Scan for the cell matching the given text and deliver its [X, Y] coordinate at center. 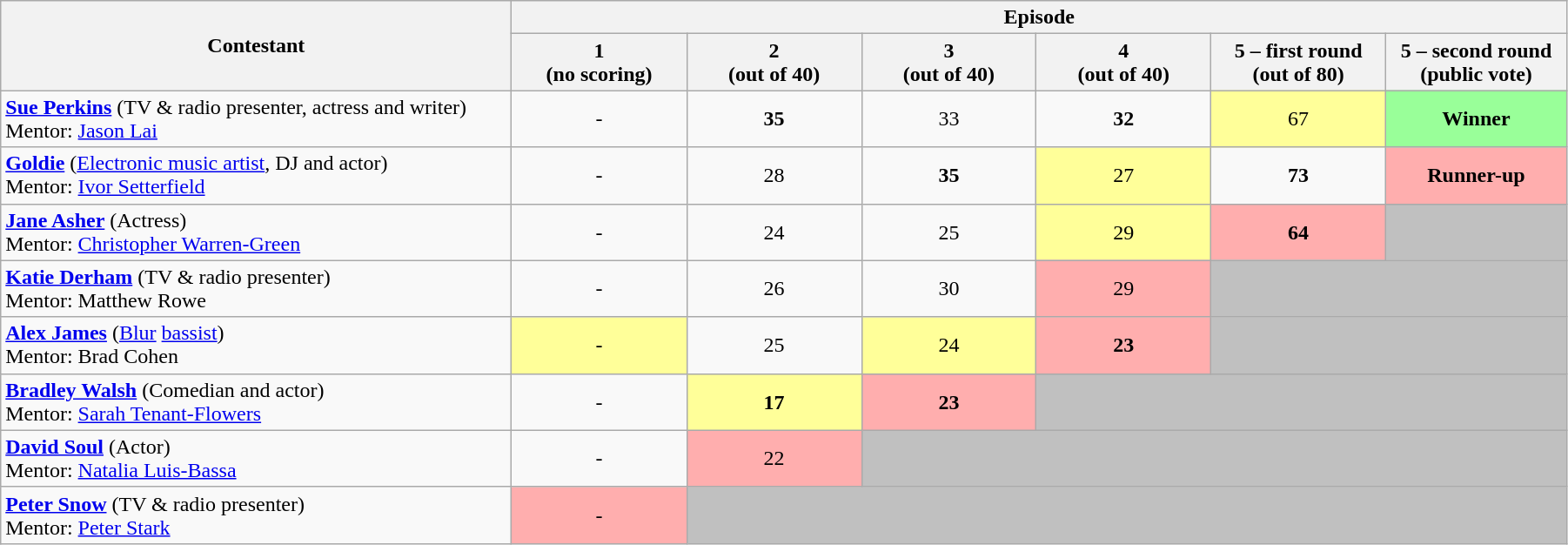
Bradley Walsh (Comedian and actor)Mentor: Sarah Tenant-Flowers [256, 402]
17 [774, 402]
28 [774, 176]
2(out of 40) [774, 63]
Runner-up [1477, 176]
1(no scoring) [599, 63]
Winner [1477, 118]
32 [1124, 118]
Jane Asher (Actress)Mentor: Christopher Warren-Green [256, 232]
Peter Snow (TV & radio presenter)Mentor: Peter Stark [256, 515]
67 [1298, 118]
22 [774, 458]
26 [774, 289]
Contestant [256, 45]
Goldie (Electronic music artist, DJ and actor)Mentor: Ivor Setterfield [256, 176]
27 [1124, 176]
5 – first round(out of 80) [1298, 63]
4(out of 40) [1124, 63]
64 [1298, 232]
73 [1298, 176]
3(out of 40) [948, 63]
Katie Derham (TV & radio presenter)Mentor: Matthew Rowe [256, 289]
Sue Perkins (TV & radio presenter, actress and writer)Mentor: Jason Lai [256, 118]
33 [948, 118]
Alex James (Blur bassist)Mentor: Brad Cohen [256, 345]
30 [948, 289]
David Soul (Actor)Mentor: Natalia Luis-Bassa [256, 458]
5 – second round(public vote) [1477, 63]
Episode [1039, 17]
